For the text-containing cell, return its midpoint in (x, y) coordinate format. 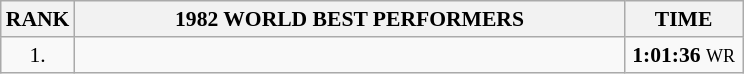
1. (38, 55)
TIME (684, 19)
RANK (38, 19)
1982 WORLD BEST PERFORMERS (349, 19)
1:01:36 WR (684, 55)
